For the text-containing cell, return its midpoint in [X, Y] coordinate format. 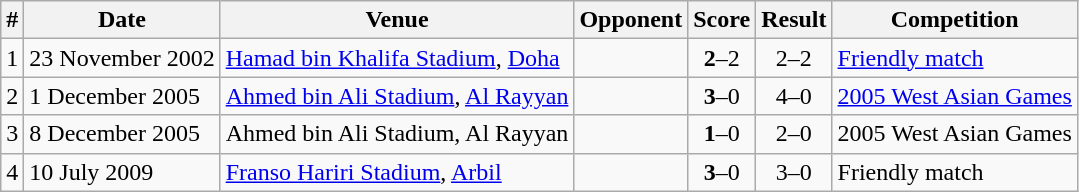
3 [12, 134]
4–0 [794, 96]
# [12, 20]
2–0 [794, 134]
Score [722, 20]
4 [12, 172]
1–0 [722, 134]
Opponent [631, 20]
1 December 2005 [122, 96]
2 [12, 96]
Hamad bin Khalifa Stadium, Doha [397, 58]
Date [122, 20]
Result [794, 20]
Franso Hariri Stadium, Arbil [397, 172]
Venue [397, 20]
8 December 2005 [122, 134]
10 July 2009 [122, 172]
23 November 2002 [122, 58]
1 [12, 58]
Competition [954, 20]
